Provide the (X, Y) coordinate of the cell's center where the given text is located.  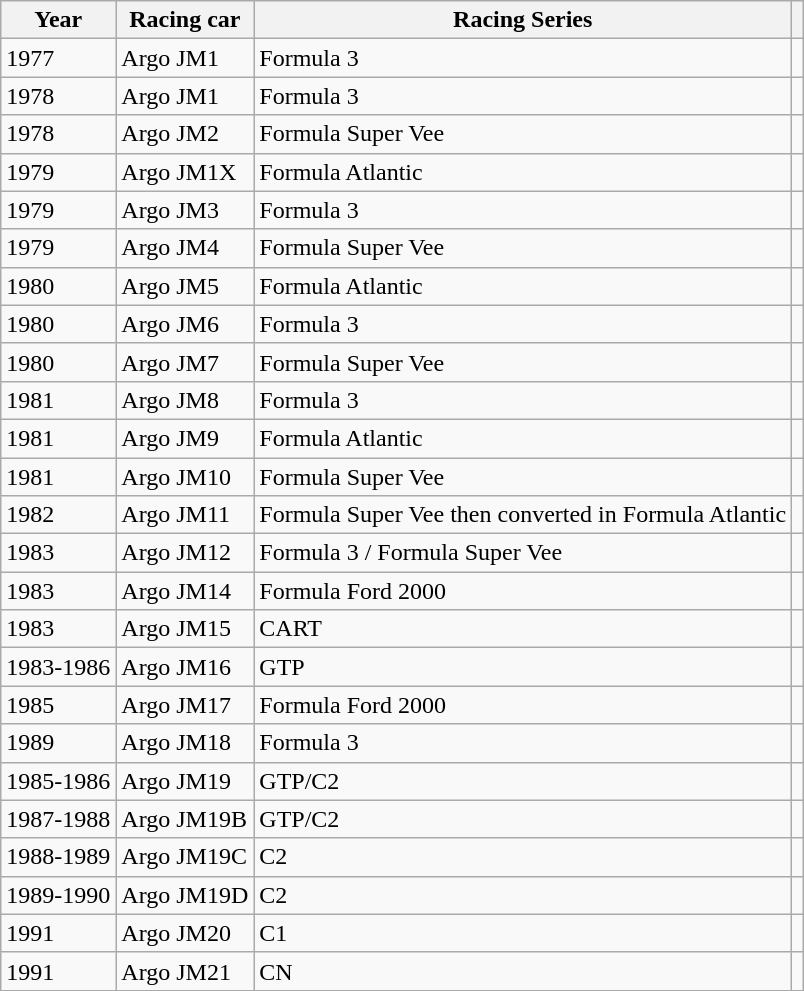
C1 (523, 933)
Racing car (185, 20)
1989 (58, 743)
Argo JM4 (185, 248)
Argo JM20 (185, 933)
Argo JM19C (185, 857)
Argo JM5 (185, 286)
Argo JM1X (185, 172)
Argo JM19 (185, 781)
Argo JM17 (185, 705)
Formula 3 / Formula Super Vee (523, 553)
Argo JM9 (185, 438)
Argo JM19D (185, 895)
Argo JM11 (185, 515)
Argo JM15 (185, 629)
1989-1990 (58, 895)
1977 (58, 58)
1988-1989 (58, 857)
Argo JM6 (185, 324)
1985 (58, 705)
Argo JM16 (185, 667)
Argo JM18 (185, 743)
Argo JM21 (185, 971)
CART (523, 629)
Argo JM8 (185, 400)
1982 (58, 515)
Argo JM7 (185, 362)
Racing Series (523, 20)
Argo JM14 (185, 591)
Argo JM12 (185, 553)
GTP (523, 667)
Year (58, 20)
1987-1988 (58, 819)
CN (523, 971)
Argo JM19B (185, 819)
1983-1986 (58, 667)
1985-1986 (58, 781)
Argo JM10 (185, 477)
Argo JM2 (185, 134)
Formula Super Vee then converted in Formula Atlantic (523, 515)
Argo JM3 (185, 210)
